Provide the (X, Y) coordinate of the cell's center where the given text is located.  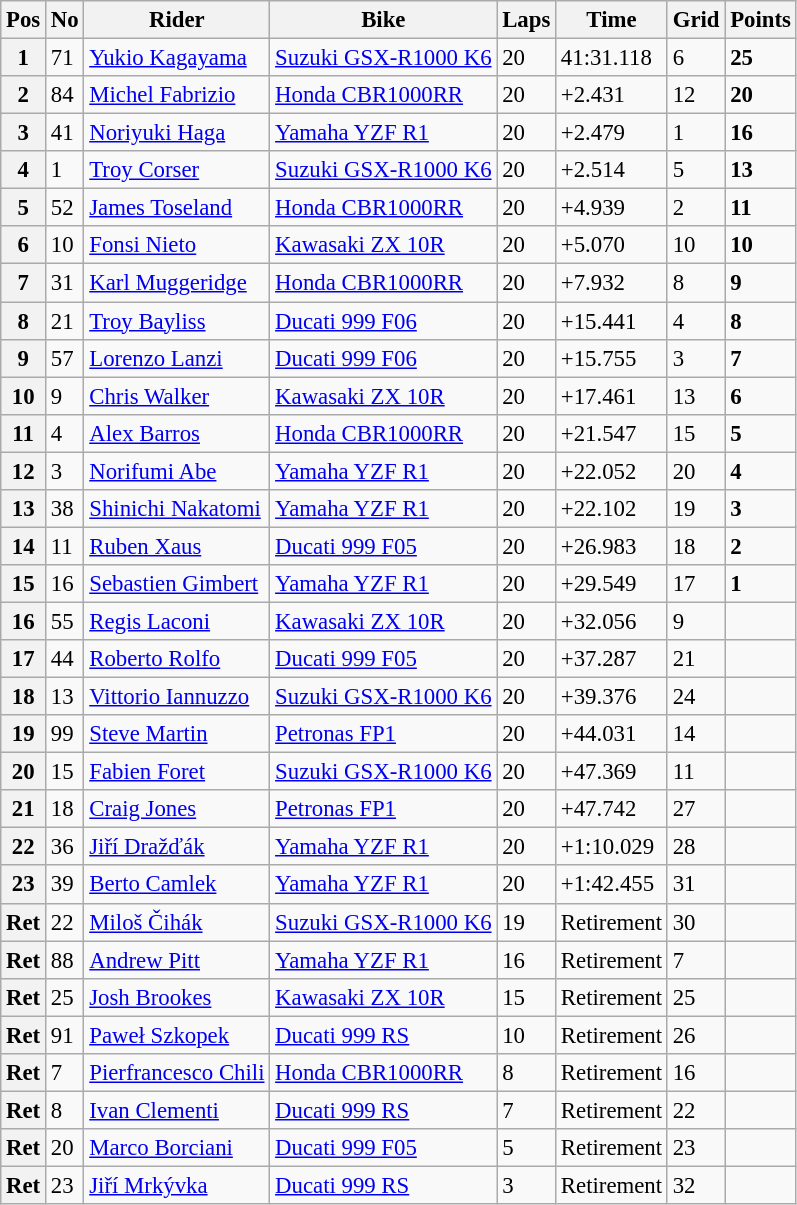
28 (696, 847)
Bike (384, 20)
+44.031 (612, 734)
+26.983 (612, 546)
+32.056 (612, 621)
Ruben Xaus (177, 546)
Jiří Dražďák (177, 847)
+15.755 (612, 358)
Chris Walker (177, 396)
Andrew Pitt (177, 960)
+17.461 (612, 396)
Pos (24, 20)
+29.549 (612, 584)
24 (696, 697)
Ivan Clementi (177, 1110)
Lorenzo Lanzi (177, 358)
Karl Muggeridge (177, 283)
+47.742 (612, 809)
44 (65, 659)
Troy Corser (177, 170)
Michel Fabrizio (177, 95)
Norifumi Abe (177, 471)
Shinichi Nakatomi (177, 509)
Pierfrancesco Chili (177, 1073)
Berto Camlek (177, 885)
+15.441 (612, 321)
+7.932 (612, 283)
Miloš Čihák (177, 922)
Sebastien Gimbert (177, 584)
+2.431 (612, 95)
Jiří Mrkývka (177, 1185)
99 (65, 734)
+21.547 (612, 433)
Craig Jones (177, 809)
71 (65, 58)
Paweł Szkopek (177, 1035)
+2.514 (612, 170)
Troy Bayliss (177, 321)
27 (696, 809)
41:31.118 (612, 58)
41 (65, 133)
30 (696, 922)
Alex Barros (177, 433)
26 (696, 1035)
Grid (696, 20)
Fonsi Nieto (177, 245)
32 (696, 1185)
57 (65, 358)
Steve Martin (177, 734)
+2.479 (612, 133)
Rider (177, 20)
55 (65, 621)
38 (65, 509)
Fabien Foret (177, 772)
Regis Laconi (177, 621)
No (65, 20)
Josh Brookes (177, 997)
36 (65, 847)
+39.376 (612, 697)
+1:10.029 (612, 847)
+5.070 (612, 245)
+22.102 (612, 509)
+4.939 (612, 208)
+37.287 (612, 659)
+1:42.455 (612, 885)
88 (65, 960)
39 (65, 885)
Roberto Rolfo (177, 659)
Vittorio Iannuzzo (177, 697)
84 (65, 95)
+22.052 (612, 471)
Marco Borciani (177, 1148)
52 (65, 208)
Points (760, 20)
Yukio Kagayama (177, 58)
91 (65, 1035)
+47.369 (612, 772)
Noriyuki Haga (177, 133)
Time (612, 20)
James Toseland (177, 208)
Laps (526, 20)
